Extract the (X, Y) coordinate from the center of the cell holding the provided text.  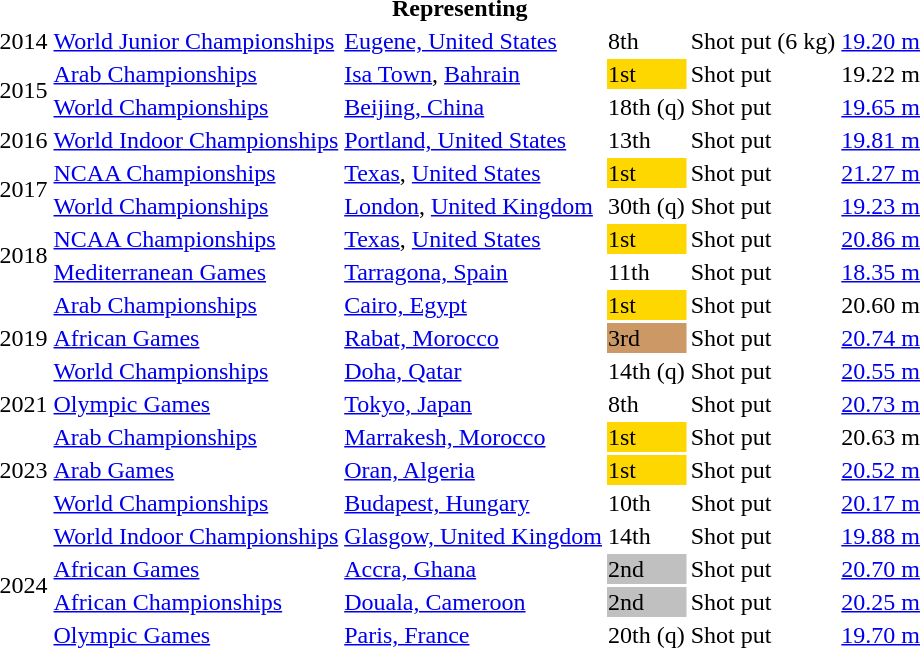
Douala, Cameroon (474, 602)
Shot put (6 kg) (763, 41)
Glasgow, United Kingdom (474, 536)
14th (q) (646, 371)
Tokyo, Japan (474, 404)
Tarragona, Spain (474, 272)
30th (q) (646, 206)
Doha, Qatar (474, 371)
Mediterranean Games (196, 272)
13th (646, 140)
African Championships (196, 602)
London, United Kingdom (474, 206)
Eugene, United States (474, 41)
Isa Town, Bahrain (474, 74)
Marrakesh, Morocco (474, 437)
Portland, United States (474, 140)
11th (646, 272)
Budapest, Hungary (474, 503)
World Junior Championships (196, 41)
Arab Games (196, 470)
Oran, Algeria (474, 470)
10th (646, 503)
14th (646, 536)
18th (q) (646, 107)
Olympic Games (196, 404)
Rabat, Morocco (474, 338)
Beijing, China (474, 107)
Accra, Ghana (474, 569)
3rd (646, 338)
Cairo, Egypt (474, 305)
